Return (X, Y) of the center of cell containing provided text 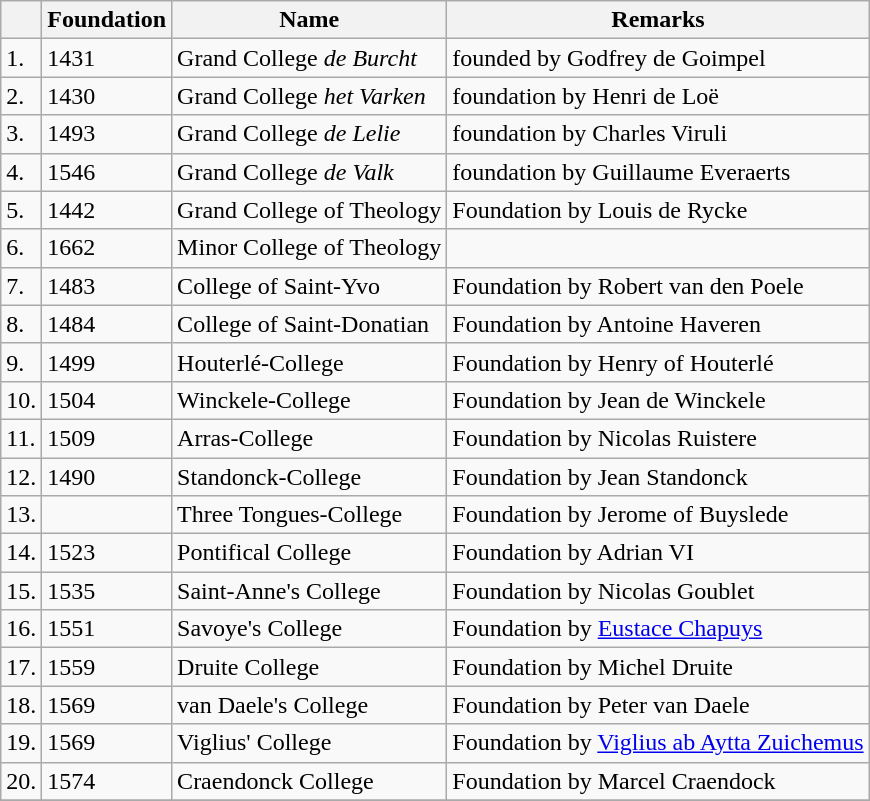
1559 (107, 667)
1484 (107, 324)
1509 (107, 438)
van Daele's College (310, 705)
3. (22, 134)
14. (22, 553)
1442 (107, 210)
Foundation by Jean de Winckele (658, 400)
Winckele-College (310, 400)
foundation by Henri de Loë (658, 96)
Houterlé-College (310, 362)
5. (22, 210)
Savoye's College (310, 629)
founded by Godfrey de Goimpel (658, 58)
1551 (107, 629)
1535 (107, 591)
Standonck-College (310, 477)
Saint-Anne's College (310, 591)
Foundation by Adrian VI (658, 553)
20. (22, 781)
Craendonck College (310, 781)
Foundation by Louis de Rycke (658, 210)
Foundation by Henry of Houterlé (658, 362)
Minor College of Theology (310, 248)
18. (22, 705)
15. (22, 591)
1430 (107, 96)
Grand College of Theology (310, 210)
Arras-College (310, 438)
9. (22, 362)
Foundation by Antoine Haveren (658, 324)
Grand College het Varken (310, 96)
Druite College (310, 667)
foundation by Charles Viruli (658, 134)
7. (22, 286)
1431 (107, 58)
10. (22, 400)
1523 (107, 553)
Foundation by Jerome of Buyslede (658, 515)
1483 (107, 286)
13. (22, 515)
Foundation by Viglius ab Aytta Zuichemus (658, 743)
8. (22, 324)
Grand College de Burcht (310, 58)
Foundation by Jean Standonck (658, 477)
Three Tongues-College (310, 515)
Grand College de Lelie (310, 134)
foundation by Guillaume Everaerts (658, 172)
Remarks (658, 20)
Pontifical College (310, 553)
1662 (107, 248)
1504 (107, 400)
Foundation by Michel Druite (658, 667)
Grand College de Valk (310, 172)
2. (22, 96)
17. (22, 667)
Name (310, 20)
1499 (107, 362)
Foundation by Nicolas Ruistere (658, 438)
6. (22, 248)
19. (22, 743)
4. (22, 172)
11. (22, 438)
16. (22, 629)
College of Saint-Donatian (310, 324)
Foundation by Eustace Chapuys (658, 629)
College of Saint-Yvo (310, 286)
Foundation (107, 20)
Foundation by Robert van den Poele (658, 286)
1. (22, 58)
1493 (107, 134)
Viglius' College (310, 743)
Foundation by Marcel Craendock (658, 781)
Foundation by Nicolas Goublet (658, 591)
1546 (107, 172)
1490 (107, 477)
1574 (107, 781)
12. (22, 477)
Foundation by Peter van Daele (658, 705)
